Provide the [x, y] coordinate of the cell's center where the given text is located.  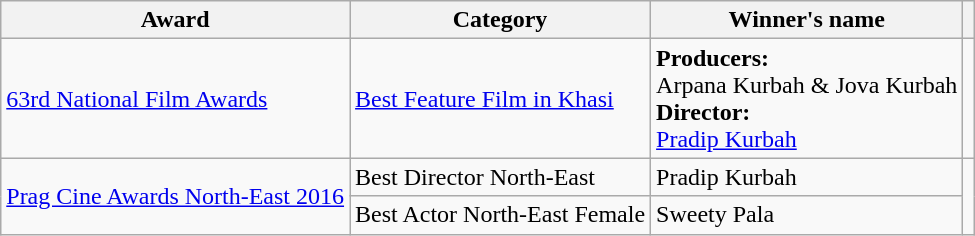
63rd National Film Awards [176, 98]
Best Director North-East [500, 177]
Sweety Pala [807, 215]
Prag Cine Awards North-East 2016 [176, 196]
Best Actor North-East Female [500, 215]
Best Feature Film in Khasi [500, 98]
Pradip Kurbah [807, 177]
Category [500, 20]
Award [176, 20]
Producers:Arpana Kurbah & Jova KurbahDirector:Pradip Kurbah [807, 98]
Winner's name [807, 20]
